Search for the cell housing the specified text and yield its (X, Y) center coordinate. 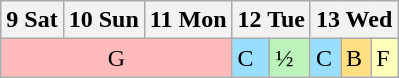
½ (290, 58)
12 Tue (271, 20)
10 Sun (104, 20)
G (116, 58)
13 Wed (354, 20)
F (384, 58)
B (356, 58)
9 Sat (32, 20)
11 Mon (188, 20)
